Provide the [x, y] coordinate of the cell's center where the given text is located.  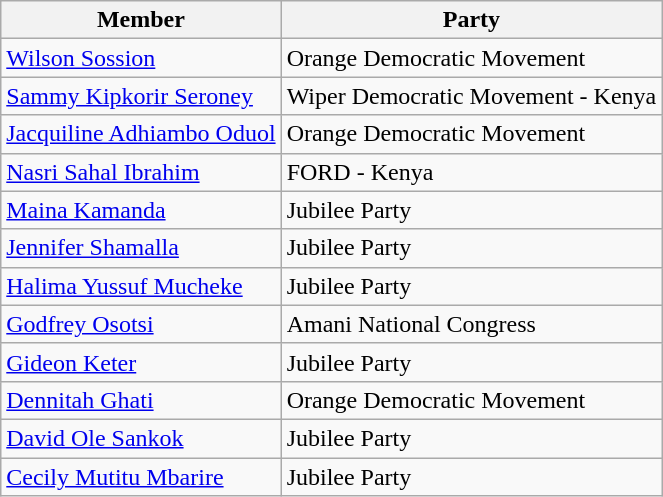
Maina Kamanda [141, 210]
Wiper Democratic Movement - Kenya [472, 96]
Member [141, 20]
Wilson Sossion [141, 58]
Jennifer Shamalla [141, 248]
Dennitah Ghati [141, 400]
Nasri Sahal Ibrahim [141, 172]
David Ole Sankok [141, 438]
Party [472, 20]
Cecily Mutitu Mbarire [141, 477]
Amani National Congress [472, 324]
Gideon Keter [141, 362]
Jacquiline Adhiambo Oduol [141, 134]
Sammy Kipkorir Seroney [141, 96]
FORD - Kenya [472, 172]
Godfrey Osotsi [141, 324]
Halima Yussuf Mucheke [141, 286]
